Pinpoint the cell where the given text exists, returning its (X, Y) midpoint coordinate. 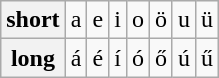
short (33, 20)
a (76, 20)
ö (160, 20)
é (98, 58)
ó (138, 58)
o (138, 20)
e (98, 20)
ő (160, 58)
ű (208, 58)
ü (208, 20)
í (118, 58)
ú (184, 58)
i (118, 20)
long (33, 58)
á (76, 58)
u (184, 20)
